Return the (x, y) coordinate for the center point of the cell that contains the specified text.  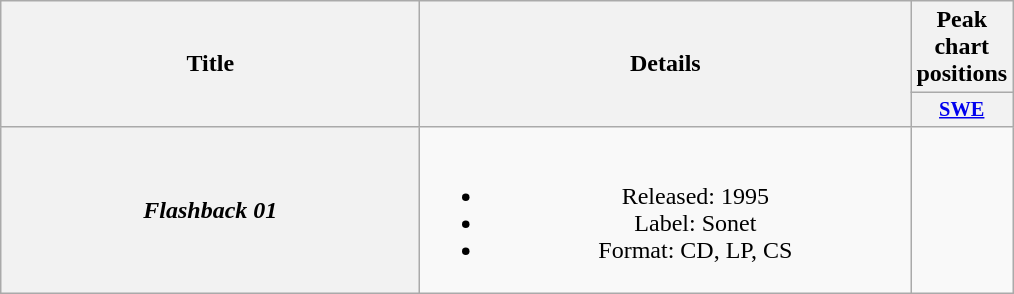
Flashback 01 (210, 210)
SWE (962, 110)
Released: 1995Label: SonetFormat: CD, LP, CS (666, 210)
Title (210, 64)
Peak chart positions (962, 47)
Details (666, 64)
